Capture the cell that displays the provided text and extract its [x, y] central coordinate. 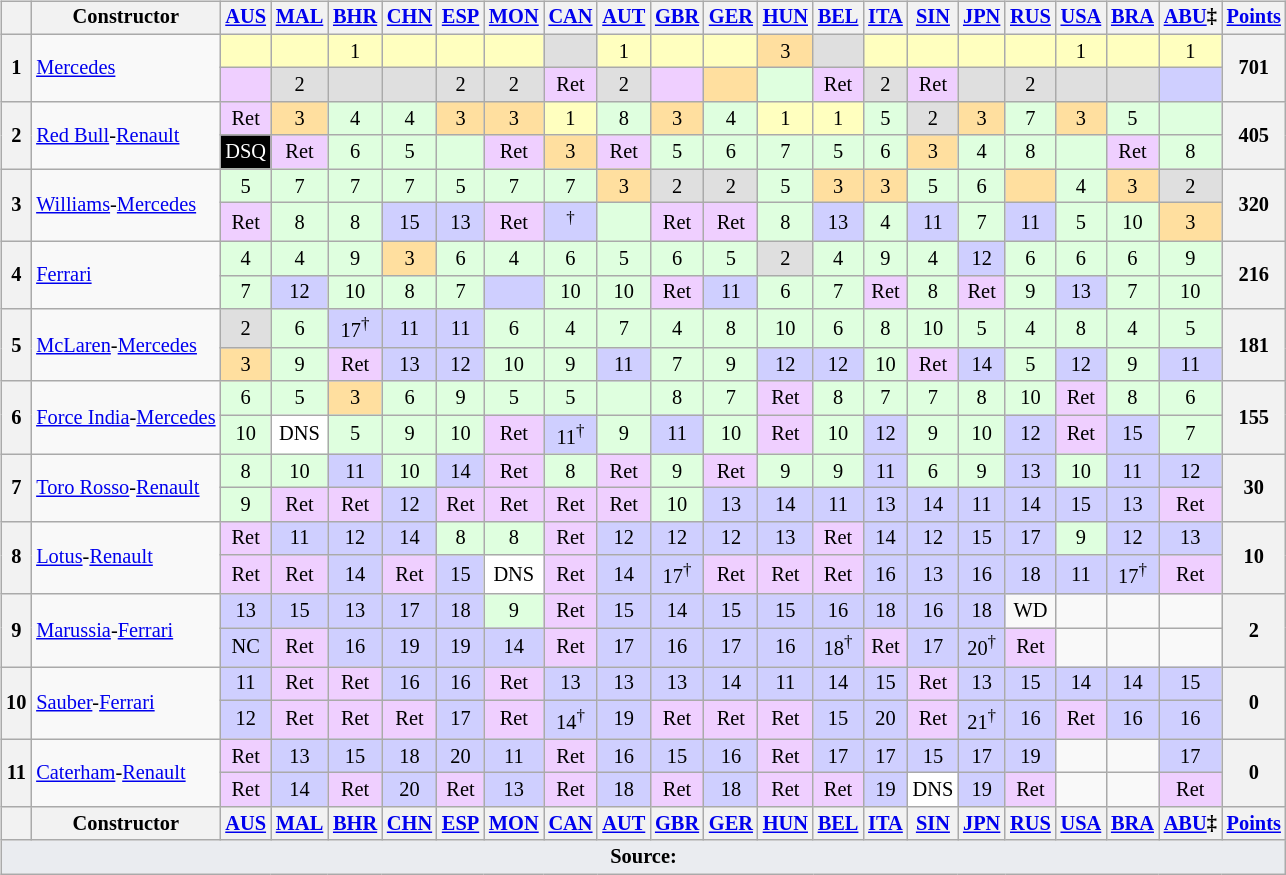
320 [1254, 206]
Source: [644, 857]
WD [1030, 611]
701 [1254, 68]
NC [245, 648]
Williams-Mercedes [126, 206]
Sauber-Ferrari [126, 704]
Marussia-Ferrari [126, 630]
Lotus-Renault [126, 558]
DSQ [245, 152]
† [571, 222]
Ferrari [126, 276]
Toro Rosso-Renault [126, 488]
Force India-Mercedes [126, 418]
Caterham-Renault [126, 772]
Mercedes [126, 68]
20† [982, 648]
21† [982, 720]
216 [1254, 276]
181 [1254, 346]
30 [1254, 488]
18† [838, 648]
McLaren-Mercedes [126, 346]
11† [571, 434]
Red Bull-Renault [126, 136]
14† [571, 720]
155 [1254, 418]
405 [1254, 136]
